Return the (X, Y) coordinate for the center point of the cell that contains the specified text.  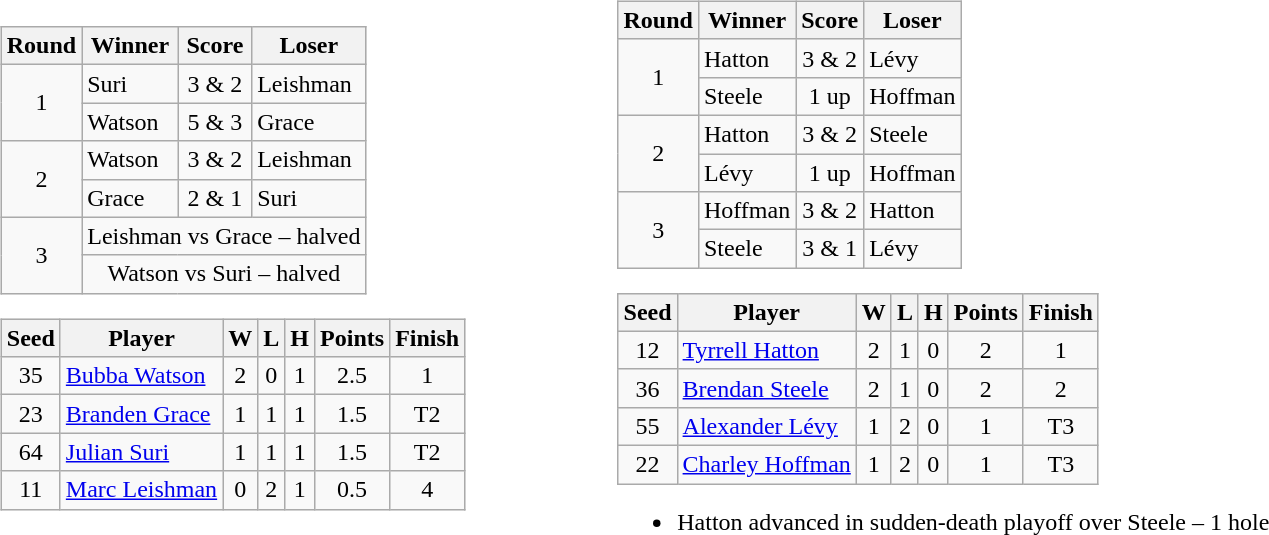
4 (428, 490)
0.5 (352, 490)
Charley Hoffman (766, 464)
23 (30, 414)
12 (648, 350)
3 & 1 (830, 249)
Branden Grace (141, 414)
Alexander Lévy (766, 426)
Brendan Steele (766, 388)
Bubba Watson (141, 376)
64 (30, 452)
Leishman vs Grace – halved (224, 236)
5 & 3 (214, 122)
Marc Leishman (141, 490)
36 (648, 388)
11 (30, 490)
22 (648, 464)
55 (648, 426)
Julian Suri (141, 452)
35 (30, 376)
2 & 1 (214, 198)
Watson vs Suri – halved (224, 274)
Tyrrell Hatton (766, 350)
2.5 (352, 376)
